Determine the (X, Y) coordinate at the center of the cell enclosing the given text.  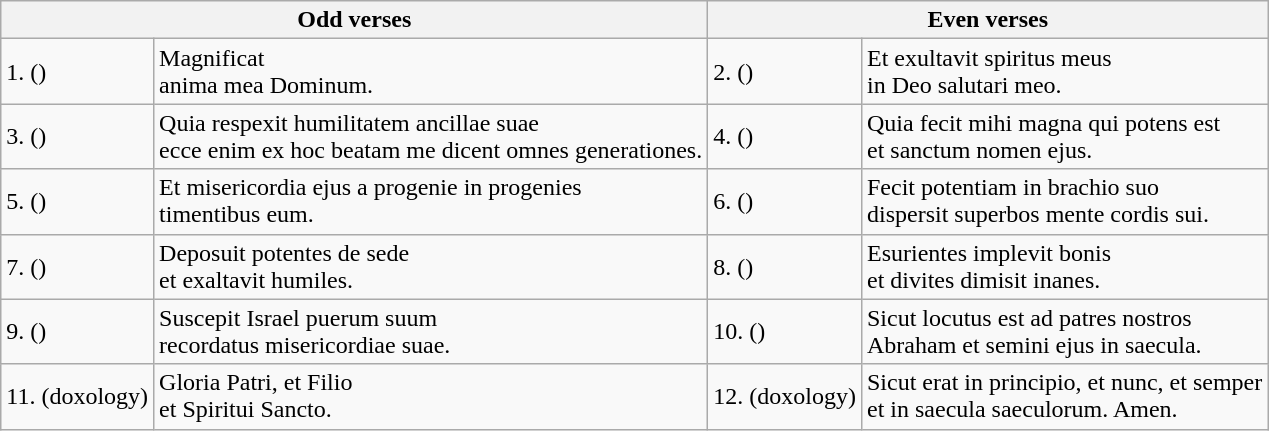
2. () (785, 72)
Sicut locutus est ad patres nostrosAbraham et semini ejus in saecula. (1064, 332)
5. () (78, 202)
Even verses (988, 20)
Et exultavit spiritus meusin Deo salutari meo. (1064, 72)
Fecit potentiam in brachio suodispersit superbos mente cordis sui. (1064, 202)
10. () (785, 332)
Suscepit Israel puerum suumrecordatus misericordiae suae. (431, 332)
Magnificatanima mea Dominum. (431, 72)
11. (doxology) (78, 396)
Odd verses (354, 20)
Sicut erat in principio, et nunc, et semperet in saecula saeculorum. Amen. (1064, 396)
4. () (785, 136)
1. () (78, 72)
7. () (78, 266)
9. () (78, 332)
3. () (78, 136)
Et misericordia ejus a progenie in progeniestimentibus eum. (431, 202)
Gloria Patri, et Filioet Spiritui Sancto. (431, 396)
Quia fecit mihi magna qui potens estet sanctum nomen ejus. (1064, 136)
Quia respexit humilitatem ancillae suaeecce enim ex hoc beatam me dicent omnes generationes. (431, 136)
Esurientes implevit boniset divites dimisit inanes. (1064, 266)
Deposuit potentes de sedeet exaltavit humiles. (431, 266)
8. () (785, 266)
6. () (785, 202)
12. (doxology) (785, 396)
